Search for the cell housing the specified text and yield its [X, Y] center coordinate. 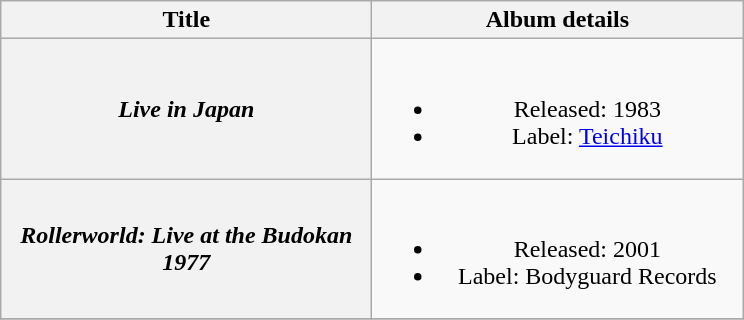
Live in Japan [186, 109]
Rollerworld: Live at the Budokan 1977 [186, 249]
Title [186, 20]
Album details [558, 20]
Released: 2001Label: Bodyguard Records [558, 249]
Released: 1983Label: Teichiku [558, 109]
